Determine the (X, Y) coordinate at the center of the cell enclosing the given text.  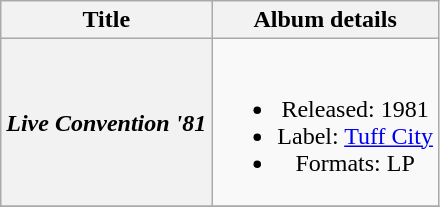
Live Convention '81 (106, 122)
Album details (326, 20)
Released: 1981Label: Tuff CityFormats: LP (326, 122)
Title (106, 20)
